For the text-containing cell, return its midpoint in [X, Y] coordinate format. 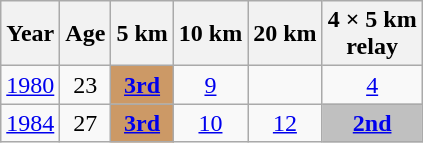
Age [86, 34]
20 km [285, 34]
1984 [30, 123]
1980 [30, 85]
27 [86, 123]
9 [210, 85]
10 km [210, 34]
10 [210, 123]
23 [86, 85]
4 × 5 kmrelay [372, 34]
2nd [372, 123]
5 km [142, 34]
12 [285, 123]
4 [372, 85]
Year [30, 34]
